Return [x, y] of the center of cell containing provided text 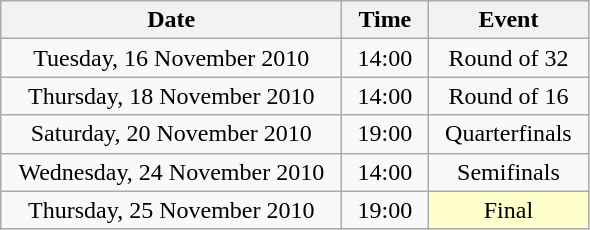
Wednesday, 24 November 2010 [172, 172]
Thursday, 18 November 2010 [172, 96]
Tuesday, 16 November 2010 [172, 58]
Round of 16 [508, 96]
Date [172, 20]
Thursday, 25 November 2010 [172, 210]
Time [385, 20]
Round of 32 [508, 58]
Event [508, 20]
Semifinals [508, 172]
Final [508, 210]
Saturday, 20 November 2010 [172, 134]
Quarterfinals [508, 134]
